From the cell containing the given text, extract its center point as [x, y] coordinate. 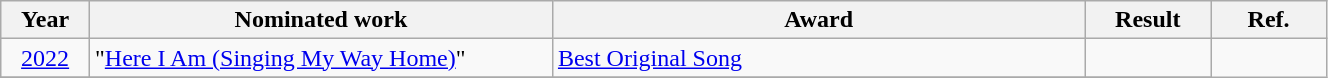
2022 [46, 58]
"Here I Am (Singing My Way Home)" [320, 58]
Award [818, 20]
Year [46, 20]
Best Original Song [818, 58]
Result [1148, 20]
Ref. [1269, 20]
Nominated work [320, 20]
